Scan for the cell matching the given text and deliver its (X, Y) coordinate at center. 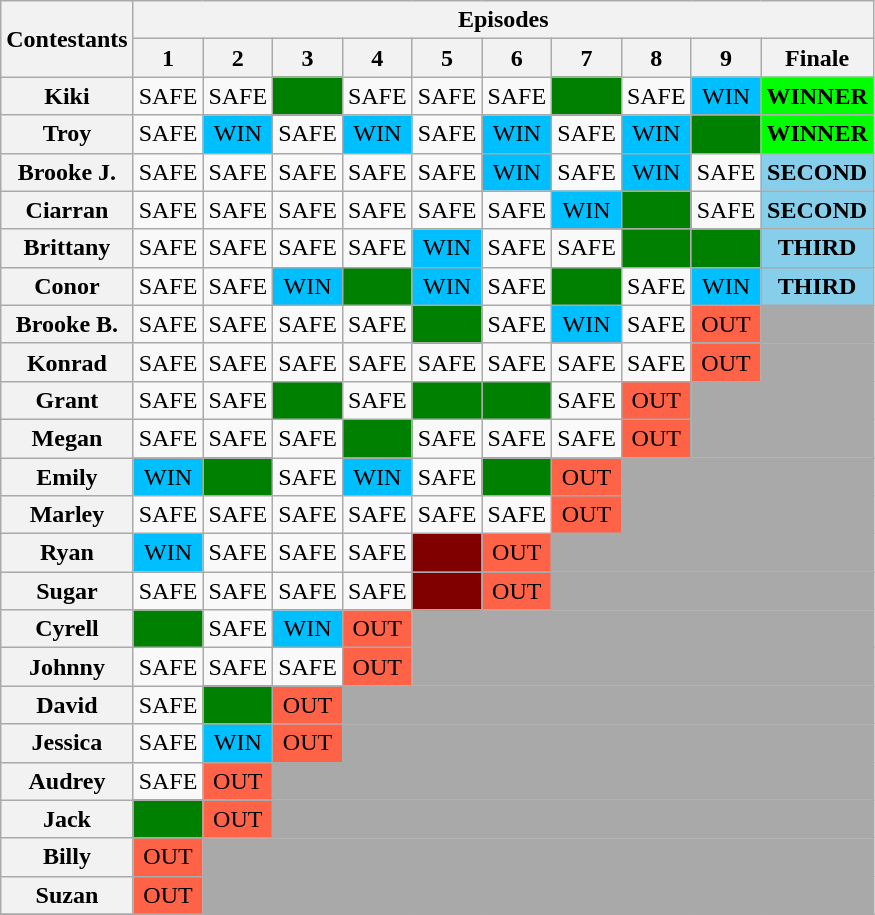
Episodes (503, 20)
Marley (67, 515)
Audrey (67, 781)
5 (447, 58)
Billy (67, 857)
6 (517, 58)
1 (168, 58)
Kiki (67, 96)
Jack (67, 819)
Ciarran (67, 210)
Emily (67, 477)
Jessica (67, 743)
Finale (817, 58)
Ryan (67, 553)
Grant (67, 400)
Johnny (67, 667)
Contestants (67, 39)
4 (377, 58)
8 (656, 58)
Brittany (67, 248)
Megan (67, 438)
Konrad (67, 362)
Suzan (67, 895)
Sugar (67, 591)
3 (308, 58)
2 (238, 58)
Conor (67, 286)
Brooke J. (67, 172)
Cyrell (67, 629)
David (67, 705)
9 (726, 58)
Brooke B. (67, 324)
7 (587, 58)
Troy (67, 134)
